Locate the cell with the specified text and output its [x, y] center coordinate. 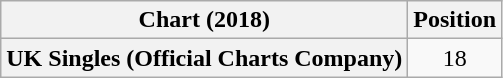
18 [455, 58]
UK Singles (Official Charts Company) [204, 58]
Position [455, 20]
Chart (2018) [204, 20]
